Determine the [X, Y] coordinate at the center of the cell enclosing the given text.  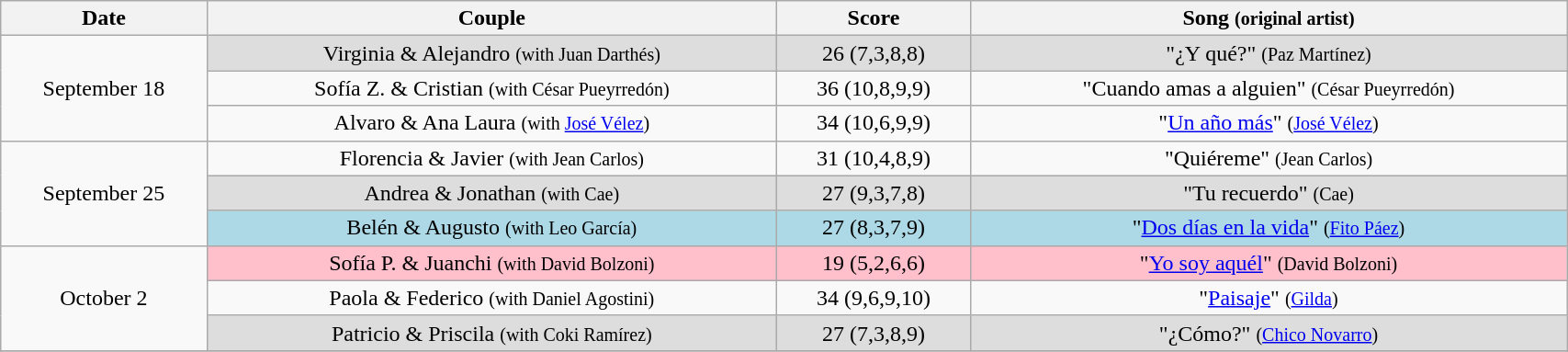
"Un año más" (José Vélez) [1268, 123]
September 18 [104, 88]
"Dos días en la vida" (Fito Páez) [1268, 228]
27 (7,3,8,9) [874, 333]
27 (9,3,7,8) [874, 193]
Patricio & Priscila (with Coki Ramírez) [492, 333]
Alvaro & Ana Laura (with José Vélez) [492, 123]
"¿Cómo?" (Chico Novarro) [1268, 333]
Belén & Augusto (with Leo García) [492, 228]
"Paisaje" (Gilda) [1268, 298]
31 (10,4,8,9) [874, 158]
27 (8,3,7,9) [874, 228]
"Cuando amas a alguien" (César Pueyrredón) [1268, 88]
Sofía Z. & Cristian (with César Pueyrredón) [492, 88]
"Quiéreme" (Jean Carlos) [1268, 158]
Florencia & Javier (with Jean Carlos) [492, 158]
Sofía P. & Juanchi (with David Bolzoni) [492, 263]
Date [104, 18]
Score [874, 18]
"Tu recuerdo" (Cae) [1268, 193]
Andrea & Jonathan (with Cae) [492, 193]
"¿Y qué?" (Paz Martínez) [1268, 53]
19 (5,2,6,6) [874, 263]
34 (9,6,9,10) [874, 298]
Song (original artist) [1268, 18]
36 (10,8,9,9) [874, 88]
September 25 [104, 193]
Paola & Federico (with Daniel Agostini) [492, 298]
Virginia & Alejandro (with Juan Darthés) [492, 53]
"Yo soy aquél" (David Bolzoni) [1268, 263]
Couple [492, 18]
34 (10,6,9,9) [874, 123]
October 2 [104, 298]
26 (7,3,8,8) [874, 53]
